Return the [X, Y] coordinate for the center point of the cell that contains the specified text.  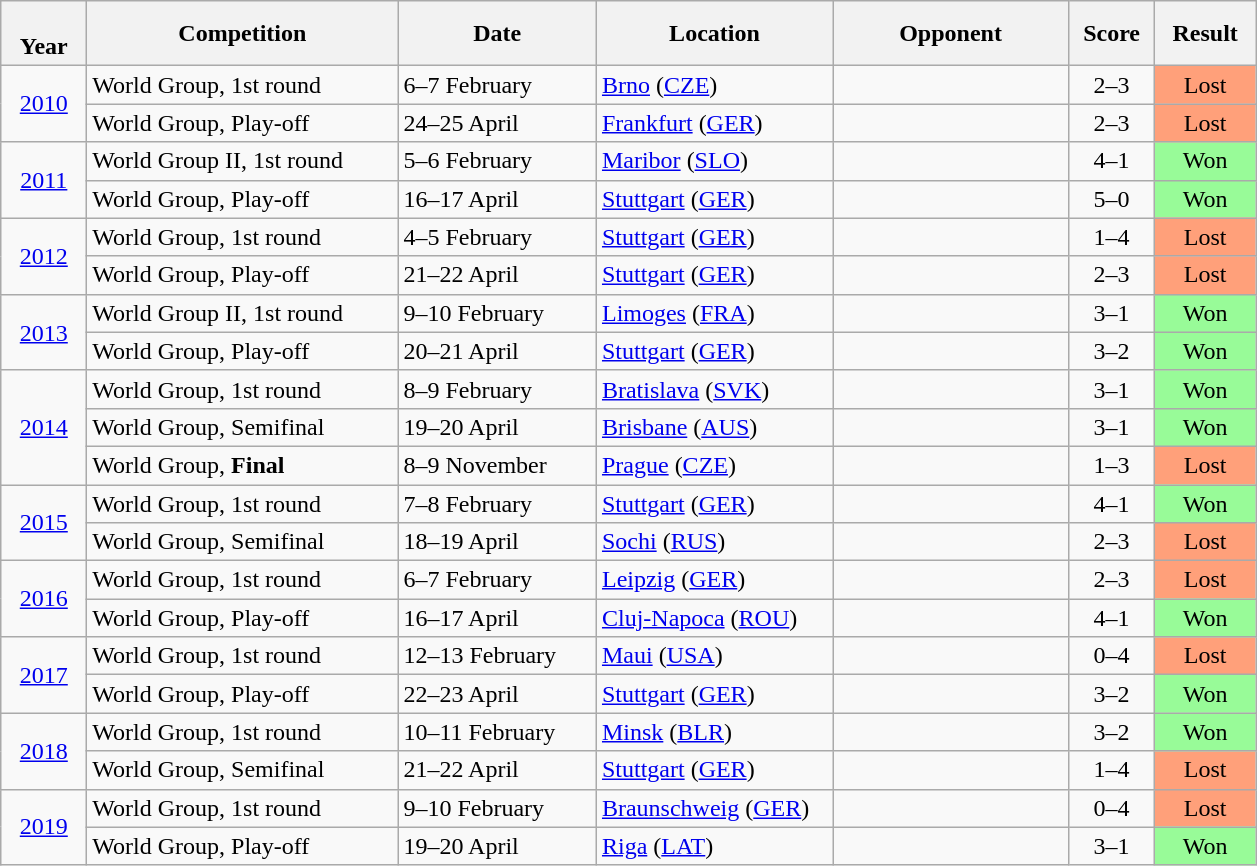
2016 [44, 599]
Riga (LAT) [714, 846]
5–0 [1112, 199]
2014 [44, 427]
Score [1112, 34]
Location [714, 34]
Year [44, 34]
8–9 November [498, 465]
Bratislava (SVK) [714, 389]
2019 [44, 827]
24–25 April [498, 123]
2013 [44, 332]
Braunschweig (GER) [714, 808]
Date [498, 34]
7–8 February [498, 503]
World Group, Final [242, 465]
Maui (USA) [714, 656]
Minsk (BLR) [714, 732]
Cluj-Napoca (ROU) [714, 618]
2010 [44, 104]
12–13 February [498, 656]
4–5 February [498, 237]
Brno (CZE) [714, 85]
10–11 February [498, 732]
22–23 April [498, 694]
Competition [242, 34]
Maribor (SLO) [714, 161]
Frankfurt (GER) [714, 123]
Sochi (RUS) [714, 542]
2011 [44, 180]
2017 [44, 675]
2018 [44, 751]
5–6 February [498, 161]
18–19 April [498, 542]
Brisbane (AUS) [714, 427]
Leipzig (GER) [714, 580]
20–21 April [498, 351]
2012 [44, 256]
Prague (CZE) [714, 465]
8–9 February [498, 389]
2015 [44, 522]
Opponent [950, 34]
1–3 [1112, 465]
Limoges (FRA) [714, 313]
Result [1206, 34]
